Pinpoint the cell where the given text exists, returning its [x, y] midpoint coordinate. 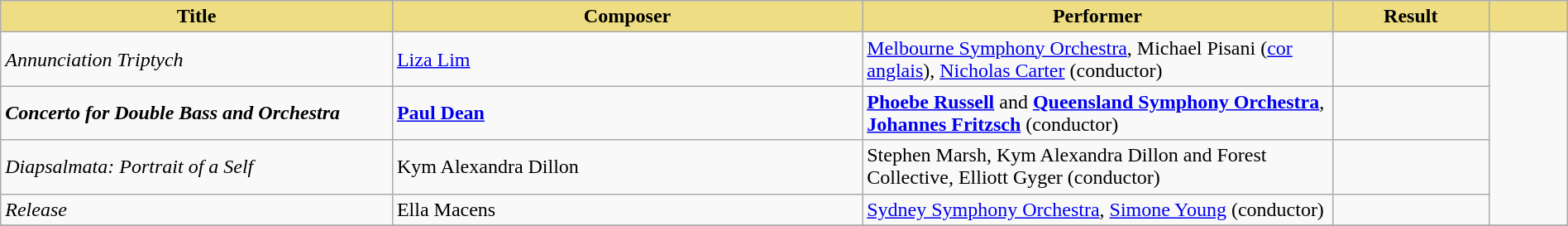
Concerto for Double Bass and Orchestra [197, 113]
Performer [1097, 17]
Result [1411, 17]
Liza Lim [627, 60]
Stephen Marsh, Kym Alexandra Dillon and Forest Collective, Elliott Gyger (conductor) [1097, 167]
Paul Dean [627, 113]
Kym Alexandra Dillon [627, 167]
Title [197, 17]
Sydney Symphony Orchestra, Simone Young (conductor) [1097, 209]
Composer [627, 17]
Annunciation Triptych [197, 60]
Melbourne Symphony Orchestra, Michael Pisani (cor anglais), Nicholas Carter (conductor) [1097, 60]
Phoebe Russell and Queensland Symphony Orchestra, Johannes Fritzsch (conductor) [1097, 113]
Ella Macens [627, 209]
Release [197, 209]
Diapsalmata: Portrait of a Self [197, 167]
